For the text-containing cell, return its midpoint in (X, Y) coordinate format. 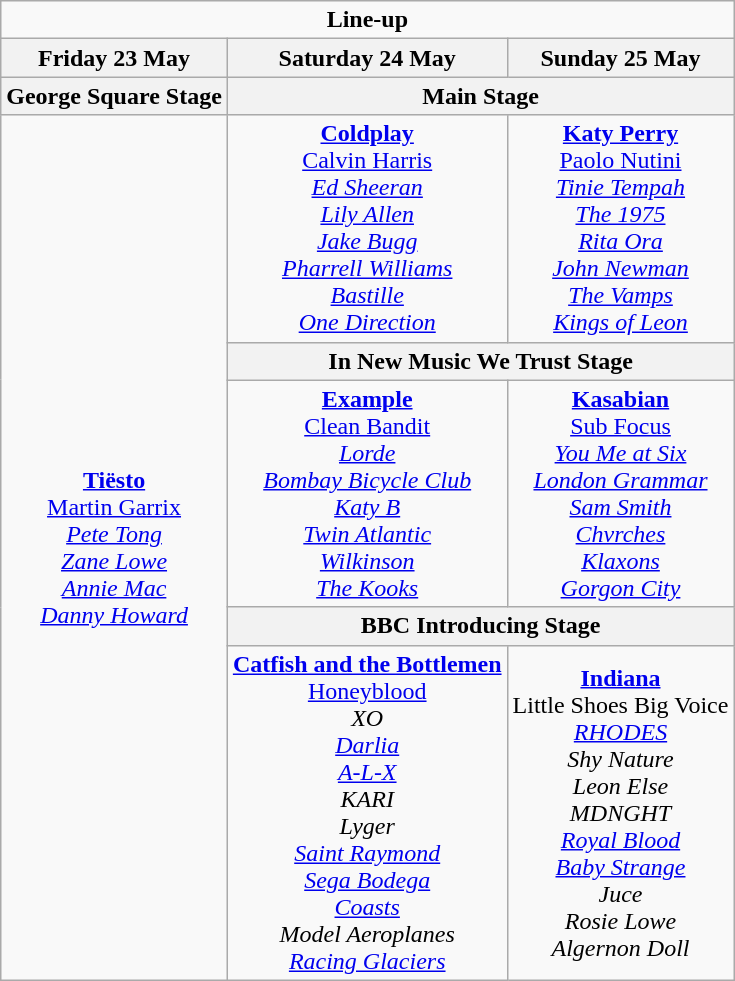
Sunday 25 May (620, 58)
Friday 23 May (114, 58)
IndianaLittle Shoes Big VoiceRHODESShy NatureLeon ElseMDNGHTRoyal BloodBaby StrangeJuceRosie LoweAlgernon Doll (620, 812)
Saturday 24 May (367, 58)
KasabianSub FocusYou Me at SixLondon GrammarSam SmithChvrchesKlaxonsGorgon City (620, 494)
In New Music We Trust Stage (480, 361)
Catfish and the BottlemenHoneybloodXODarliaA-L-XKARILygerSaint RaymondSega BodegaCoastsModel AeroplanesRacing Glaciers (367, 812)
George Square Stage (114, 96)
Katy PerryPaolo NutiniTinie TempahThe 1975Rita OraJohn NewmanThe VampsKings of Leon (620, 228)
ColdplayCalvin HarrisEd SheeranLily AllenJake BuggPharrell WilliamsBastilleOne Direction (367, 228)
ExampleClean BanditLordeBombay Bicycle ClubKaty BTwin AtlanticWilkinsonThe Kooks (367, 494)
BBC Introducing Stage (480, 626)
Line-up (368, 20)
TiëstoMartin GarrixPete TongZane LoweAnnie MacDanny Howard (114, 548)
Main Stage (480, 96)
